Locate the cell with the specified text and output its [X, Y] center coordinate. 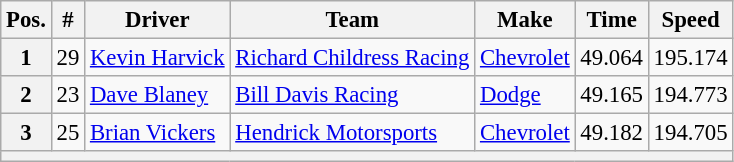
Time [612, 20]
# [68, 20]
Dave Blaney [158, 95]
29 [68, 58]
194.773 [690, 95]
Team [352, 20]
Brian Vickers [158, 133]
49.165 [612, 95]
Kevin Harvick [158, 58]
195.174 [690, 58]
49.182 [612, 133]
194.705 [690, 133]
Dodge [525, 95]
2 [26, 95]
Hendrick Motorsports [352, 133]
23 [68, 95]
25 [68, 133]
Richard Childress Racing [352, 58]
3 [26, 133]
49.064 [612, 58]
Speed [690, 20]
Driver [158, 20]
1 [26, 58]
Bill Davis Racing [352, 95]
Pos. [26, 20]
Make [525, 20]
